Capture the cell that displays the provided text and extract its [x, y] central coordinate. 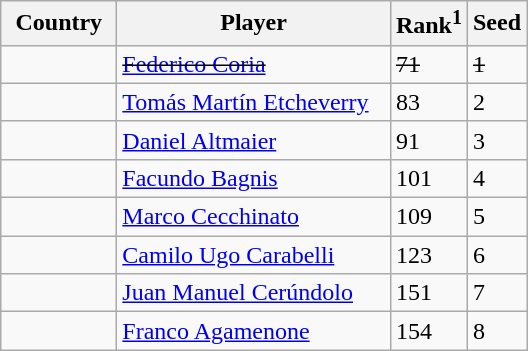
109 [428, 217]
Camilo Ugo Carabelli [254, 255]
123 [428, 255]
Country [59, 24]
2 [496, 102]
Player [254, 24]
101 [428, 178]
Federico Coria [254, 64]
8 [496, 331]
83 [428, 102]
3 [496, 140]
71 [428, 64]
91 [428, 140]
Franco Agamenone [254, 331]
1 [496, 64]
151 [428, 293]
154 [428, 331]
Tomás Martín Etcheverry [254, 102]
Rank1 [428, 24]
Seed [496, 24]
4 [496, 178]
7 [496, 293]
5 [496, 217]
Daniel Altmaier [254, 140]
Facundo Bagnis [254, 178]
Marco Cecchinato [254, 217]
6 [496, 255]
Juan Manuel Cerúndolo [254, 293]
